Return the [x, y] coordinate for the center point of the cell that contains the specified text.  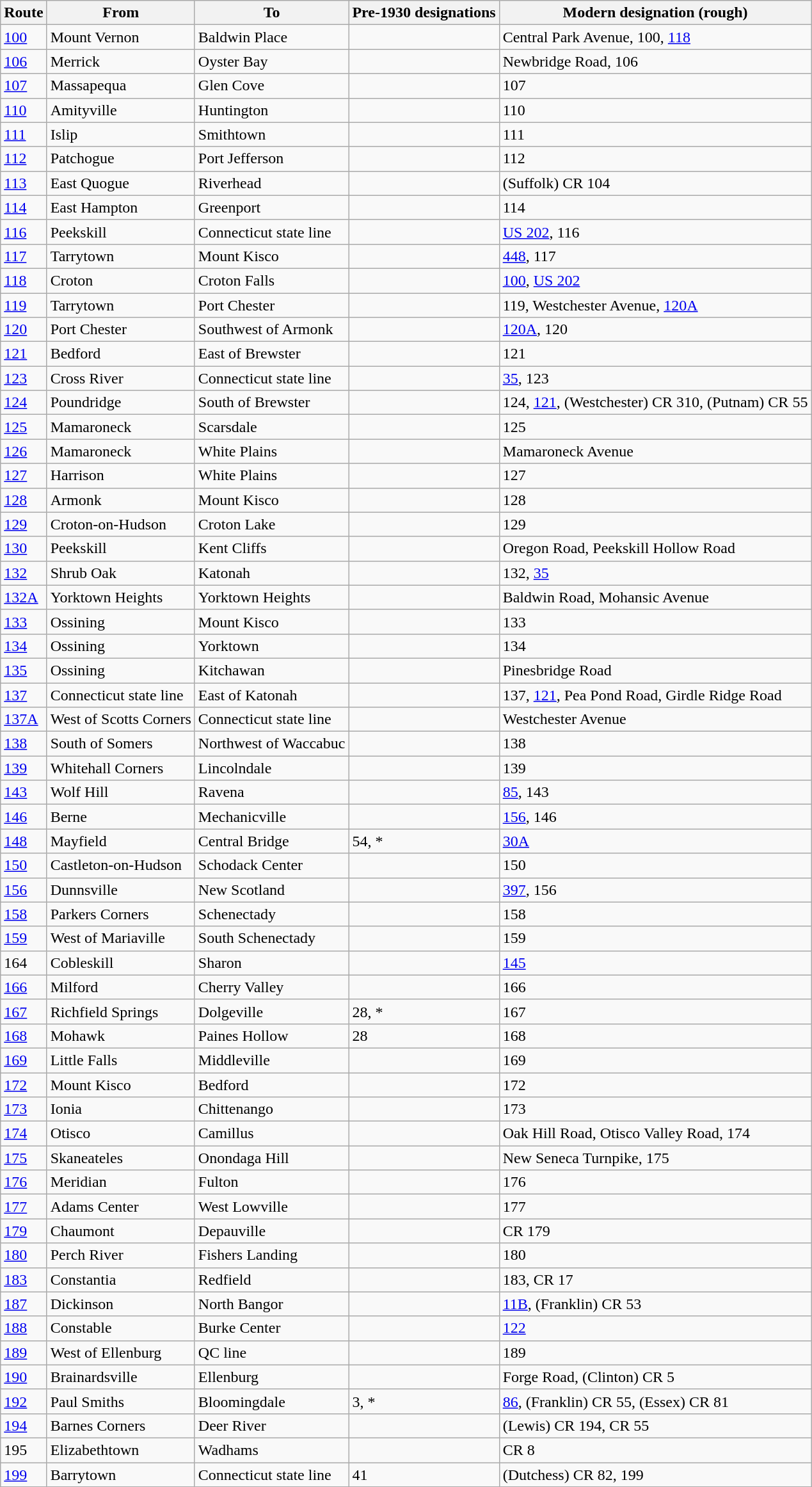
West of Ellenburg [120, 1353]
Ellenburg [271, 1377]
Scarsdale [271, 427]
Burke Center [271, 1328]
Croton Falls [271, 280]
397, 156 [655, 890]
118 [24, 280]
Otisco [120, 1134]
Cobleskill [120, 963]
Fulton [271, 1182]
Little Falls [120, 1060]
Meridian [120, 1182]
132 [24, 573]
Richfield Springs [120, 1011]
Armonk [120, 500]
Chaumont [120, 1231]
East Quogue [120, 183]
Chittenango [271, 1109]
30A [655, 841]
Schenectady [271, 914]
West Lowville [271, 1207]
Onondaga Hill [271, 1158]
146 [24, 817]
Massapequa [120, 86]
Castleton-on-Hudson [120, 865]
Paines Hollow [271, 1036]
179 [24, 1231]
(Lewis) CR 194, CR 55 [655, 1426]
US 202, 116 [655, 232]
100 [24, 37]
Mohawk [120, 1036]
124 [24, 403]
194 [24, 1426]
117 [24, 256]
Central Bridge [271, 841]
Dickinson [120, 1304]
Deer River [271, 1426]
Croton [120, 280]
122 [655, 1328]
East of Brewster [271, 354]
Depauville [271, 1231]
123 [24, 378]
156 [24, 890]
Riverhead [271, 183]
QC line [271, 1353]
137 [24, 695]
119 [24, 305]
Dolgeville [271, 1011]
Pre-1930 designations [424, 13]
West of Scotts Corners [120, 719]
85, 143 [655, 792]
Islip [120, 134]
Mount Vernon [120, 37]
130 [24, 549]
South Schenectady [271, 938]
South of Brewster [271, 403]
Croton Lake [271, 524]
175 [24, 1158]
Fishers Landing [271, 1255]
North Bangor [271, 1304]
86, (Franklin) CR 55, (Essex) CR 81 [655, 1401]
41 [424, 1474]
Patchogue [120, 159]
Constable [120, 1328]
135 [24, 670]
183 [24, 1280]
192 [24, 1401]
Mamaroneck Avenue [655, 451]
Baldwin Road, Mohansic Avenue [655, 597]
Modern designation (rough) [655, 13]
Bloomingdale [271, 1401]
116 [24, 232]
East Hampton [120, 207]
Merrick [120, 61]
Shrub Oak [120, 573]
Baldwin Place [271, 37]
106 [24, 61]
East of Katonah [271, 695]
Greenport [271, 207]
Huntington [271, 110]
174 [24, 1134]
190 [24, 1377]
Mayfield [120, 841]
145 [655, 963]
Kitchawan [271, 670]
Oak Hill Road, Otisco Valley Road, 174 [655, 1134]
Parkers Corners [120, 914]
Newbridge Road, 106 [655, 61]
199 [24, 1474]
Croton-on-Hudson [120, 524]
Elizabethtown [120, 1450]
Pinesbridge Road [655, 670]
Wolf Hill [120, 792]
Central Park Avenue, 100, 118 [655, 37]
Barnes Corners [120, 1426]
148 [24, 841]
164 [24, 963]
Ravena [271, 792]
28, * [424, 1011]
Whitehall Corners [120, 768]
West of Mariaville [120, 938]
132, 35 [655, 573]
Adams Center [120, 1207]
Port Jefferson [271, 159]
Yorktown [271, 646]
Oyster Bay [271, 61]
Berne [120, 817]
Ionia [120, 1109]
Dunnsville [120, 890]
Schodack Center [271, 865]
Constantia [120, 1280]
To [271, 13]
195 [24, 1450]
113 [24, 183]
Poundridge [120, 403]
CR 8 [655, 1450]
3, * [424, 1401]
Milford [120, 987]
126 [24, 451]
Wadhams [271, 1450]
156, 146 [655, 817]
143 [24, 792]
Lincolndale [271, 768]
Sharon [271, 963]
183, CR 17 [655, 1280]
Barrytown [120, 1474]
Smithtown [271, 134]
New Scotland [271, 890]
35, 123 [655, 378]
28 [424, 1036]
11B, (Franklin) CR 53 [655, 1304]
(Suffolk) CR 104 [655, 183]
Forge Road, (Clinton) CR 5 [655, 1377]
100, US 202 [655, 280]
Brainardsville [120, 1377]
188 [24, 1328]
Westchester Avenue [655, 719]
Kent Cliffs [271, 549]
Redfield [271, 1280]
Mechanicville [271, 817]
New Seneca Turnpike, 175 [655, 1158]
Camillus [271, 1134]
South of Somers [120, 744]
Oregon Road, Peekskill Hollow Road [655, 549]
Katonah [271, 573]
Southwest of Armonk [271, 330]
119, Westchester Avenue, 120A [655, 305]
Cherry Valley [271, 987]
(Dutchess) CR 82, 199 [655, 1474]
124, 121, (Westchester) CR 310, (Putnam) CR 55 [655, 403]
Middleville [271, 1060]
Amityville [120, 110]
Northwest of Waccabuc [271, 744]
Glen Cove [271, 86]
137A [24, 719]
54, * [424, 841]
Route [24, 13]
CR 179 [655, 1231]
Cross River [120, 378]
120A, 120 [655, 330]
132A [24, 597]
Perch River [120, 1255]
Harrison [120, 476]
Skaneateles [120, 1158]
448, 117 [655, 256]
120 [24, 330]
From [120, 13]
137, 121, Pea Pond Road, Girdle Ridge Road [655, 695]
Paul Smiths [120, 1401]
187 [24, 1304]
